Locate the cell with the specified text and output its [X, Y] center coordinate. 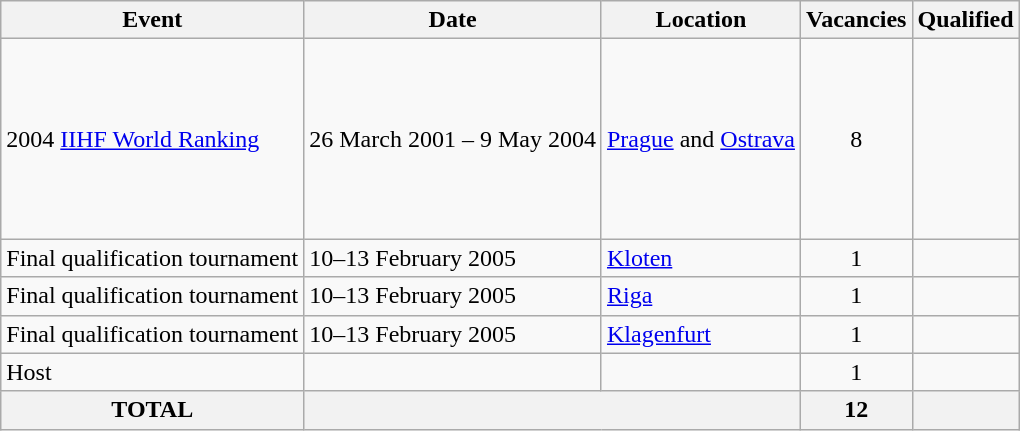
Vacancies [856, 20]
Prague and Ostrava [700, 139]
26 March 2001 – 9 May 2004 [453, 139]
Location [700, 20]
2004 IIHF World Ranking [152, 139]
Kloten [700, 258]
Qualified [966, 20]
Host [152, 372]
Date [453, 20]
TOTAL [152, 410]
Event [152, 20]
12 [856, 410]
8 [856, 139]
Riga [700, 296]
Klagenfurt [700, 334]
